Detect which cell encompasses the target text, then output its [x, y] center coordinate. 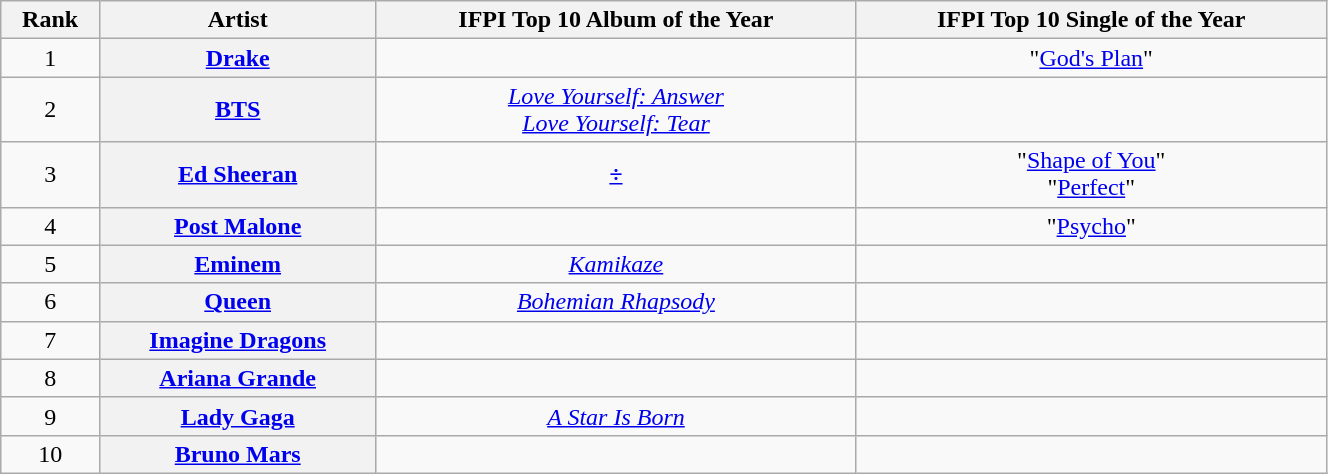
1 [50, 58]
8 [50, 378]
Post Malone [238, 226]
10 [50, 454]
Artist [238, 20]
6 [50, 302]
Kamikaze [616, 264]
Love Yourself: Answer Love Yourself: Tear [616, 110]
Ariana Grande [238, 378]
Bruno Mars [238, 454]
7 [50, 340]
BTS [238, 110]
Imagine Dragons [238, 340]
Rank [50, 20]
÷ [616, 174]
5 [50, 264]
Bohemian Rhapsody [616, 302]
IFPI Top 10 Album of the Year [616, 20]
"Shape of You" "Perfect" [1091, 174]
3 [50, 174]
2 [50, 110]
Ed Sheeran [238, 174]
4 [50, 226]
"God's Plan" [1091, 58]
IFPI Top 10 Single of the Year [1091, 20]
A Star Is Born [616, 416]
9 [50, 416]
Queen [238, 302]
Lady Gaga [238, 416]
Eminem [238, 264]
"Psycho" [1091, 226]
Drake [238, 58]
